Identify which cell holds the provided text, then report its [x, y] central coordinate. 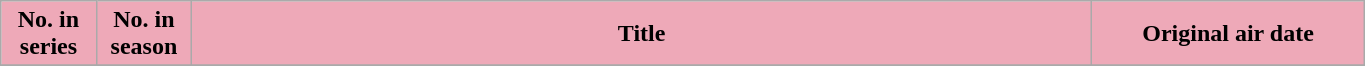
Original air date [1228, 34]
Title [642, 34]
No. inseason [144, 34]
No. inseries [48, 34]
